From the cell containing the given text, extract its center point as (x, y) coordinate. 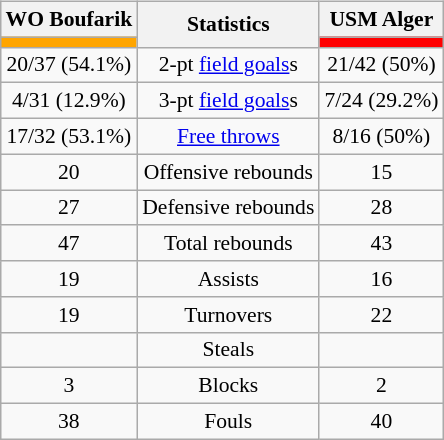
2 (381, 386)
Fouls (228, 421)
WO Boufarik (70, 19)
20 (70, 172)
7/24 (29.2%) (381, 101)
15 (381, 172)
47 (70, 243)
40 (381, 421)
Turnovers (228, 314)
USM Alger (381, 19)
Statistics (228, 24)
17/32 (53.1%) (70, 136)
3 (70, 386)
28 (381, 208)
Offensive rebounds (228, 172)
8/16 (50%) (381, 136)
Free throws (228, 136)
Assists (228, 279)
43 (381, 243)
22 (381, 314)
Steals (228, 350)
27 (70, 208)
16 (381, 279)
Total rebounds (228, 243)
4/31 (12.9%) (70, 101)
Defensive rebounds (228, 208)
Blocks (228, 386)
2-pt field goalss (228, 65)
20/37 (54.1%) (70, 65)
21/42 (50%) (381, 65)
38 (70, 421)
3-pt field goalss (228, 101)
